Identify which cell holds the provided text, then report its [X, Y] central coordinate. 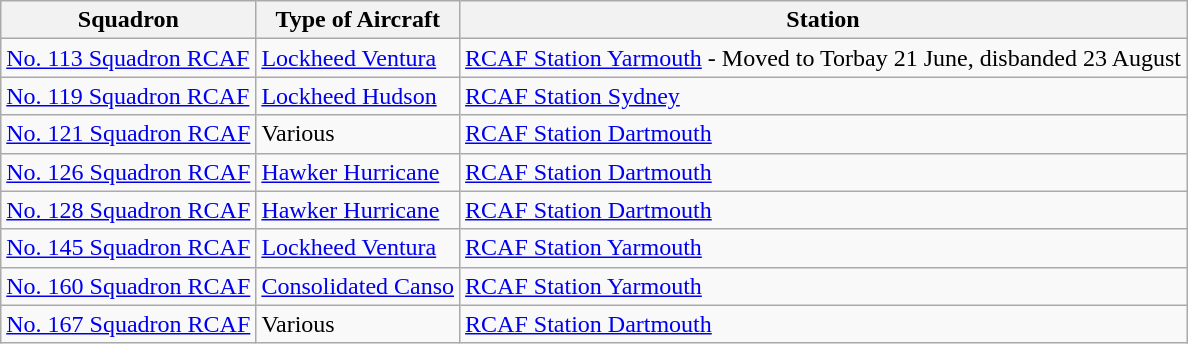
No. 126 Squadron RCAF [128, 172]
RCAF Station Yarmouth - Moved to Torbay 21 June, disbanded 23 August [824, 58]
No. 167 Squadron RCAF [128, 324]
Station [824, 20]
Consolidated Canso [358, 286]
Lockheed Hudson [358, 96]
No. 128 Squadron RCAF [128, 210]
No. 121 Squadron RCAF [128, 134]
No. 113 Squadron RCAF [128, 58]
No. 145 Squadron RCAF [128, 248]
No. 119 Squadron RCAF [128, 96]
No. 160 Squadron RCAF [128, 286]
RCAF Station Sydney [824, 96]
Type of Aircraft [358, 20]
Squadron [128, 20]
